Find where the given text appears and provide that cell's center as [x, y] coordinate. 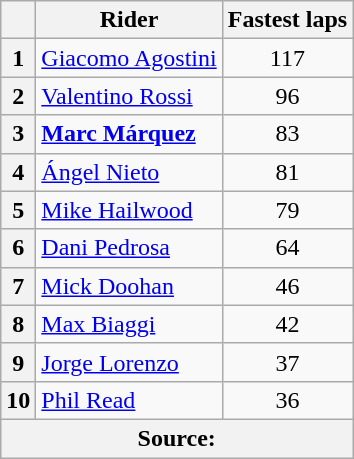
117 [287, 58]
8 [18, 324]
7 [18, 286]
79 [287, 210]
6 [18, 248]
Phil Read [129, 400]
36 [287, 400]
Mike Hailwood [129, 210]
Mick Doohan [129, 286]
Max Biaggi [129, 324]
9 [18, 362]
Giacomo Agostini [129, 58]
42 [287, 324]
46 [287, 286]
Ángel Nieto [129, 172]
10 [18, 400]
Valentino Rossi [129, 96]
2 [18, 96]
4 [18, 172]
96 [287, 96]
3 [18, 134]
Dani Pedrosa [129, 248]
37 [287, 362]
5 [18, 210]
83 [287, 134]
81 [287, 172]
Source: [177, 438]
1 [18, 58]
Marc Márquez [129, 134]
Rider [129, 20]
Fastest laps [287, 20]
64 [287, 248]
Jorge Lorenzo [129, 362]
